Return [x, y] of the center of cell containing provided text 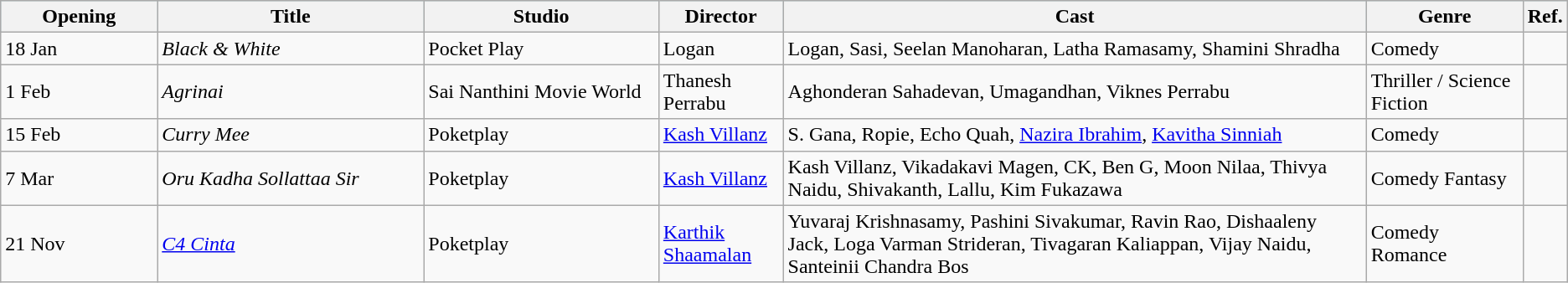
Thanesh Perrabu [720, 92]
7 Mar [79, 178]
S. Gana, Ropie, Echo Quah, Nazira Ibrahim, Kavitha Sinniah [1075, 135]
Title [291, 17]
Kash Villanz, Vikadakavi Magen, CK, Ben G, Moon Nilaa, Thivya Naidu, Shivakanth, Lallu, Kim Fukazawa [1075, 178]
Pocket Play [541, 49]
Agrinai [291, 92]
Cast [1075, 17]
Curry Mee [291, 135]
Genre [1444, 17]
18 Jan [79, 49]
Sai Nanthini Movie World [541, 92]
Black & White [291, 49]
Aghonderan Sahadevan, Umagandhan, Viknes Perrabu [1075, 92]
Comedy Fantasy [1444, 178]
Studio [541, 17]
1 Feb [79, 92]
Thriller / Science Fiction [1444, 92]
Ref. [1545, 17]
Oru Kadha Sollattaa Sir [291, 178]
C4 Cinta [291, 244]
Logan, Sasi, Seelan Manoharan, Latha Ramasamy, Shamini Shradha [1075, 49]
Yuvaraj Krishnasamy, Pashini Sivakumar, Ravin Rao, Dishaaleny Jack, Loga Varman Strideran, Tivagaran Kaliappan, Vijay Naidu, Santeinii Chandra Bos [1075, 244]
Comedy Romance [1444, 244]
Director [720, 17]
Logan [720, 49]
Opening [79, 17]
Karthik Shaamalan [720, 244]
15 Feb [79, 135]
21 Nov [79, 244]
